For the text-containing cell, return its midpoint in (X, Y) coordinate format. 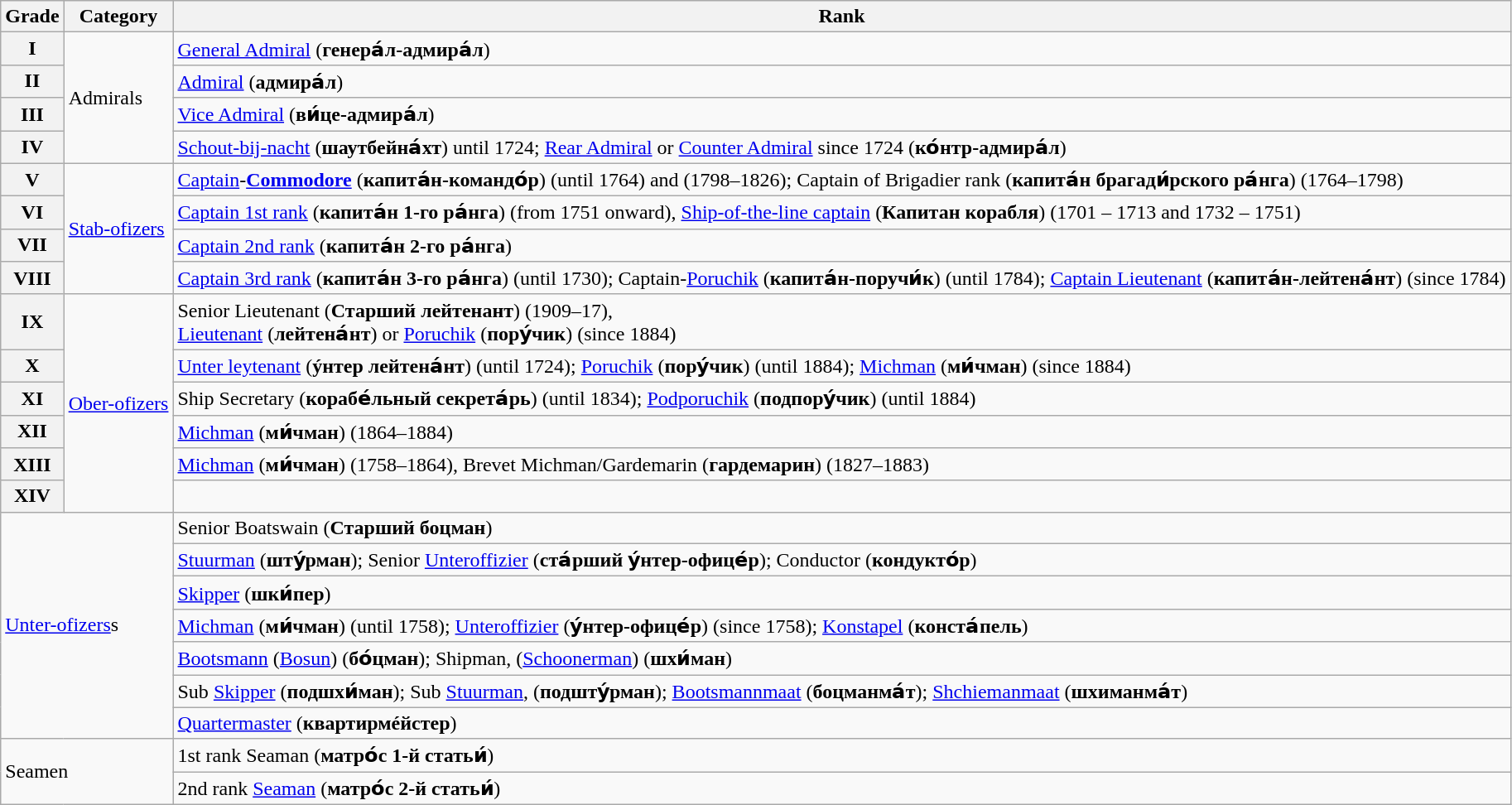
XIV (32, 496)
Rank (841, 17)
Quartermaster (квартирмéйстер) (841, 723)
Stuurman (шту́рман); Senior Unteroffizier (ста́рший у́нтер-офице́р); Conductor (кондукто́р) (841, 560)
Michman (ми́чман) (1758–1864), Brevet Michman/Gardemarin (гардемарин) (1827–1883) (841, 465)
Senior Boatswain (Старший боцман) (841, 528)
Admiral (адмира́л) (841, 81)
I (32, 49)
1st rank Seaman (матро́с 1-й статьи́) (841, 755)
Sub Skipper (подшхи́ман); Sub Stuurman, (подшту́рман); Bootsmannmaat (боцманма́т); Shchiemanmaat (шхиманма́т) (841, 691)
VI (32, 213)
II (32, 81)
General Admiral (генера́л-адмира́л) (841, 49)
Michman (ми́чман) (until 1758); Unteroffizier (у́нтер-офице́р) (since 1758); Konstapel (конста́пель) (841, 625)
XII (32, 431)
VII (32, 245)
Captain-Commodore (капита́н-командо́р) (until 1764) and (1798–1826); Captain of Brigadier rank (капита́н брагади́рского ра́нга) (1764–1798) (841, 180)
Grade (32, 17)
Michman (ми́чман) (1864–1884) (841, 431)
Vice Admiral (ви́це-адмира́л) (841, 114)
Admirals (118, 98)
Schout-bij-nacht (шаутбейна́хт) until 1724; Rear Admiral or Counter Admiral since 1724 (ко́нтр-адмира́л) (841, 147)
Unter leytenant (ýнтер лейтена́нт) (until 1724); Poruchik (пору́чик) (until 1884); Michman (ми́чман) (since 1884) (841, 366)
XIII (32, 465)
Category (118, 17)
IX (32, 321)
IV (32, 147)
V (32, 180)
Unter-ofizerss (87, 625)
Ober-ofizers (118, 402)
III (32, 114)
Skipper (шки́пер) (841, 593)
Senior Lieutenant (Старший лейтенант) (1909–17), Lieutenant (лейтена́нт) or Poruchik (пору́чик) (since 1884) (841, 321)
2nd rank Seaman (матро́с 2-й статьи́) (841, 788)
Bootsmann (Bosun) (бо́цман); Shipman, (Schoonerman) (шхи́ман) (841, 658)
Seamen (87, 772)
VIII (32, 278)
X (32, 366)
Captain 2nd rank (капита́н 2-го ра́нга) (841, 245)
Ship Secretary (корабе́льный секрета́рь) (until 1834); Podporuchik (подпору́чик) (until 1884) (841, 398)
XI (32, 398)
Stab-ofizers (118, 229)
Captain 1st rank (капита́н 1-го ра́нга) (from 1751 onward), Ship-of-the-line captain (Капитан корабля) (1701 – 1713 and 1732 – 1751) (841, 213)
